Determine the [X, Y] coordinate at the center of the cell enclosing the given text.  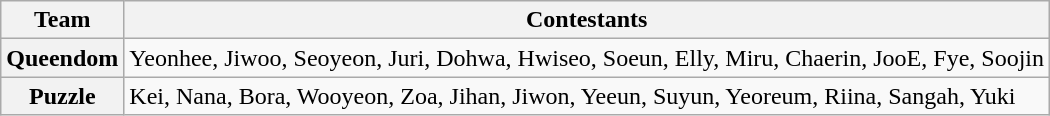
Puzzle [62, 96]
Queendom [62, 58]
Contestants [587, 20]
Kei, Nana, Bora, Wooyeon, Zoa, Jihan, Jiwon, Yeeun, Suyun, Yeoreum, Riina, Sangah, Yuki [587, 96]
Team [62, 20]
Yeonhee, Jiwoo, Seoyeon, Juri, Dohwa, Hwiseo, Soeun, Elly, Miru, Chaerin, JooE, Fye, Soojin [587, 58]
